Find where the given text appears and provide that cell's center as (X, Y) coordinate. 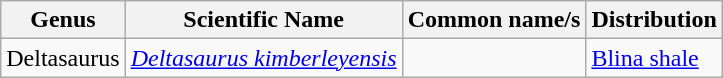
Deltasaurus kimberleyensis (264, 58)
Blina shale (654, 58)
Distribution (654, 20)
Common name/s (494, 20)
Scientific Name (264, 20)
Deltasaurus (63, 58)
Genus (63, 20)
